Find where the given text appears and provide that cell's center as (X, Y) coordinate. 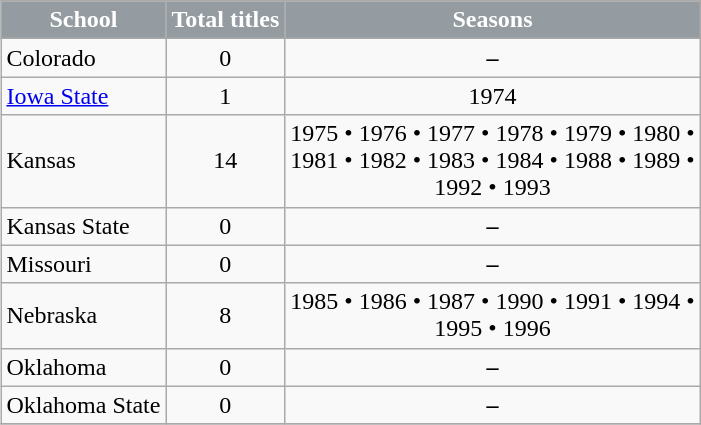
Total titles (226, 20)
Kansas (84, 161)
School (84, 20)
8 (226, 316)
1985 • 1986 • 1987 • 1990 • 1991 • 1994 •1995 • 1996 (492, 316)
Missouri (84, 264)
Oklahoma State (84, 405)
Seasons (492, 20)
Kansas State (84, 226)
14 (226, 161)
Oklahoma (84, 367)
Colorado (84, 58)
1 (226, 96)
1975 • 1976 • 1977 • 1978 • 1979 • 1980 •1981 • 1982 • 1983 • 1984 • 1988 • 1989 •1992 • 1993 (492, 161)
Iowa State (84, 96)
1974 (492, 96)
Nebraska (84, 316)
